For the text-containing cell, return its midpoint in (X, Y) coordinate format. 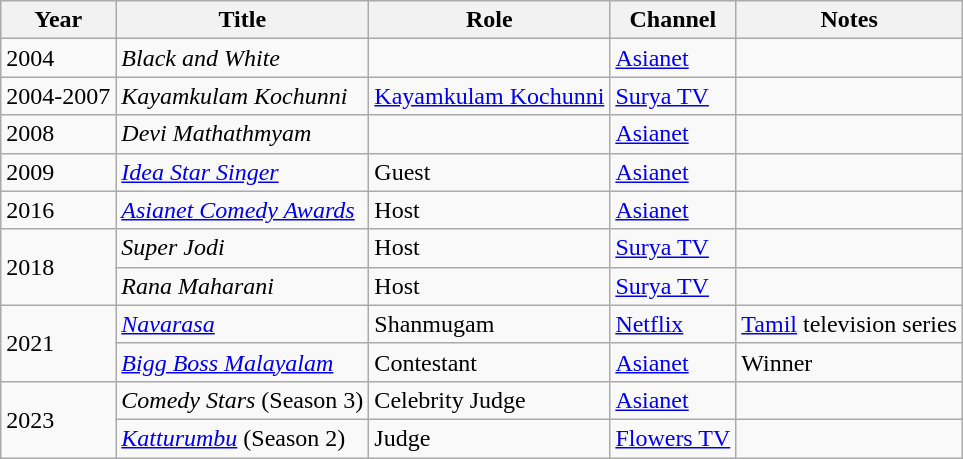
Title (242, 20)
2018 (58, 267)
Bigg Boss Malayalam (242, 362)
Super Jodi (242, 248)
Rana Maharani (242, 286)
2008 (58, 134)
Celebrity Judge (490, 400)
2004-2007 (58, 96)
Tamil television series (850, 324)
Guest (490, 172)
Contestant (490, 362)
Role (490, 20)
Idea Star Singer (242, 172)
Judge (490, 438)
Flowers TV (673, 438)
2023 (58, 419)
Comedy Stars (Season 3) (242, 400)
Notes (850, 20)
Channel (673, 20)
2016 (58, 210)
Black and White (242, 58)
Year (58, 20)
Shanmugam (490, 324)
2021 (58, 343)
Katturumbu (Season 2) (242, 438)
Devi Mathathmyam (242, 134)
2009 (58, 172)
Winner (850, 362)
Asianet Comedy Awards (242, 210)
Netflix (673, 324)
Navarasa (242, 324)
2004 (58, 58)
